Scan for the cell matching the given text and deliver its (X, Y) coordinate at center. 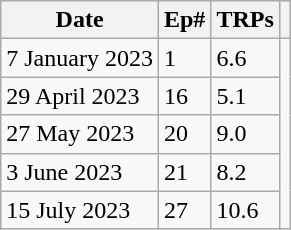
TRPs (245, 20)
Ep# (184, 20)
8.2 (245, 172)
7 January 2023 (80, 58)
3 June 2023 (80, 172)
9.0 (245, 134)
15 July 2023 (80, 210)
Date (80, 20)
6.6 (245, 58)
5.1 (245, 96)
27 (184, 210)
16 (184, 96)
20 (184, 134)
10.6 (245, 210)
29 April 2023 (80, 96)
27 May 2023 (80, 134)
21 (184, 172)
1 (184, 58)
